Pinpoint the cell where the given text exists, returning its (X, Y) midpoint coordinate. 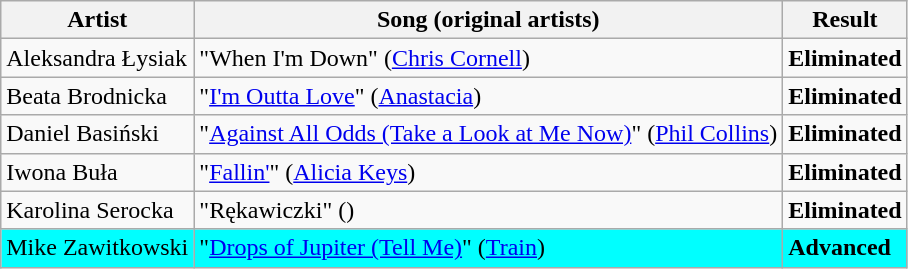
Daniel Basiński (98, 134)
"When I'm Down" (Chris Cornell) (488, 58)
"Drops of Jupiter (Tell Me)" (Train) (488, 248)
Song (original artists) (488, 20)
Iwona Buła (98, 172)
Karolina Serocka (98, 210)
Artist (98, 20)
Advanced (845, 248)
"Against All Odds (Take a Look at Me Now)" (Phil Collins) (488, 134)
Result (845, 20)
Aleksandra Łysiak (98, 58)
"Rękawiczki" () (488, 210)
"Fallin'" (Alicia Keys) (488, 172)
Beata Brodnicka (98, 96)
Mike Zawitkowski (98, 248)
"I'm Outta Love" (Anastacia) (488, 96)
